Determine the [x, y] coordinate at the center of the cell enclosing the given text.  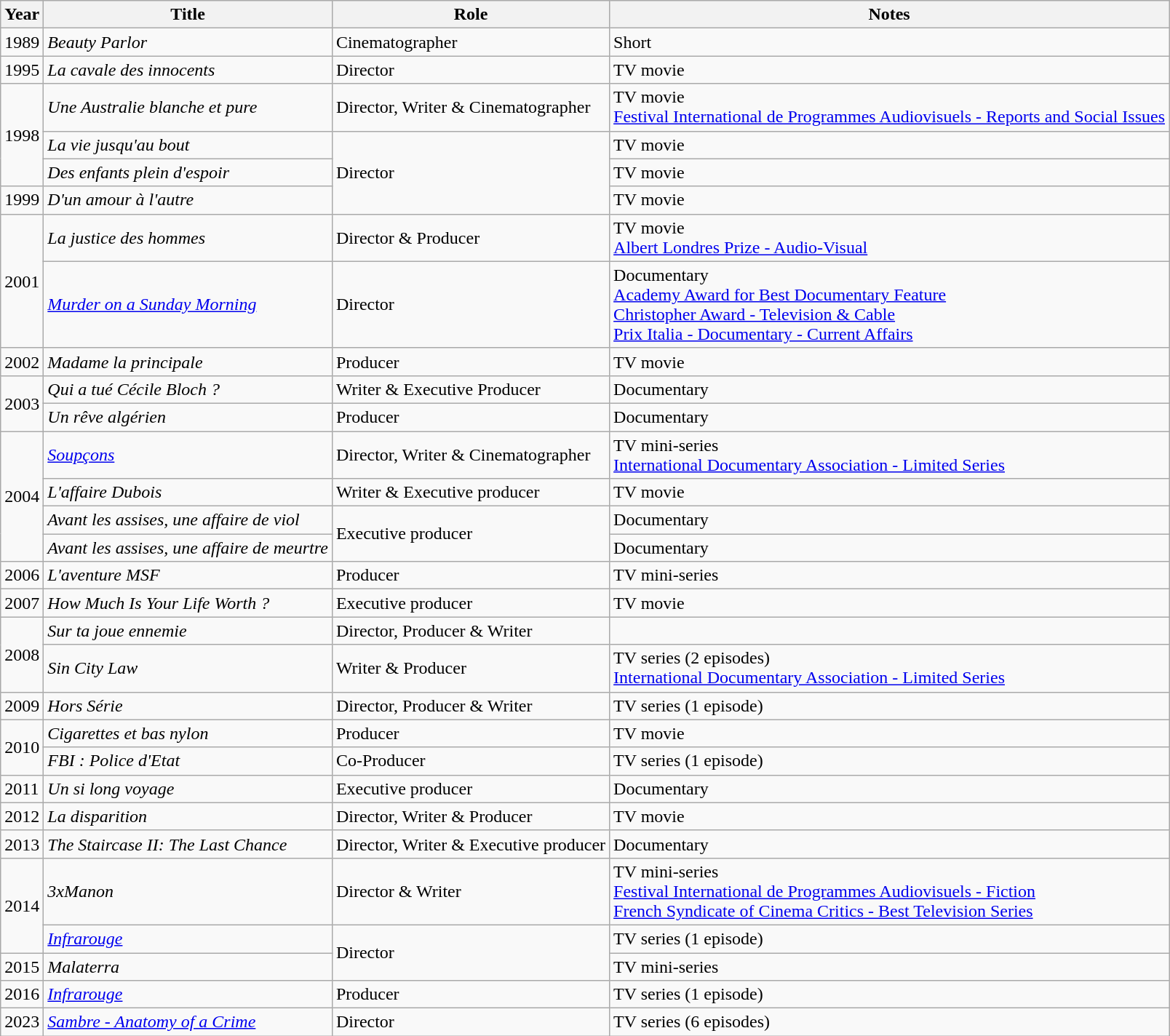
Avant les assises, une affaire de viol [188, 520]
Sin City Law [188, 668]
Notes [889, 15]
2016 [22, 995]
Co-Producer [470, 761]
DocumentaryAcademy Award for Best Documentary FeatureChristopher Award - Television & CablePrix Italia - Documentary - Current Affairs [889, 304]
2002 [22, 362]
TV mini-seriesInternational Documentary Association - Limited Series [889, 454]
Year [22, 15]
D'un amour à l'autre [188, 200]
2008 [22, 655]
Director & Producer [470, 237]
TV movieFestival International de Programmes Audiovisuels - Reports and Social Issues [889, 108]
3xManon [188, 891]
L'aventure MSF [188, 575]
TV movieAlbert Londres Prize - Audio-Visual [889, 237]
L'affaire Dubois [188, 493]
2007 [22, 603]
Qui a tué Cécile Bloch ? [188, 389]
1999 [22, 200]
2015 [22, 967]
Murder on a Sunday Morning [188, 304]
2012 [22, 816]
2009 [22, 706]
Un si long voyage [188, 789]
2003 [22, 403]
Role [470, 15]
2001 [22, 281]
Title [188, 15]
Soupçons [188, 454]
1989 [22, 42]
Sur ta joue ennemie [188, 631]
2006 [22, 575]
Writer & Executive producer [470, 493]
Malaterra [188, 967]
Des enfants plein d'espoir [188, 172]
1998 [22, 135]
La cavale des innocents [188, 70]
2023 [22, 1022]
Director, Writer & Producer [470, 816]
Madame la principale [188, 362]
TV series (6 episodes) [889, 1022]
TV series (2 episodes)International Documentary Association - Limited Series [889, 668]
Beauty Parlor [188, 42]
La disparition [188, 816]
Short [889, 42]
2011 [22, 789]
The Staircase II: The Last Chance [188, 844]
2010 [22, 747]
Avant les assises, une affaire de meurtre [188, 548]
La vie jusqu'au bout [188, 145]
Sambre - Anatomy of a Crime [188, 1022]
2004 [22, 496]
La justice des hommes [188, 237]
Cigarettes et bas nylon [188, 733]
FBI : Police d'Etat [188, 761]
Writer & Executive Producer [470, 389]
Writer & Producer [470, 668]
Hors Série [188, 706]
Une Australie blanche et pure [188, 108]
Director, Writer & Executive producer [470, 844]
Director & Writer [470, 891]
Cinematographer [470, 42]
2013 [22, 844]
1995 [22, 70]
How Much Is Your Life Worth ? [188, 603]
2014 [22, 905]
Un rêve algérien [188, 417]
TV mini-seriesFestival International de Programmes Audiovisuels - FictionFrench Syndicate of Cinema Critics - Best Television Series [889, 891]
